Pinpoint the cell where the given text exists, returning its (X, Y) midpoint coordinate. 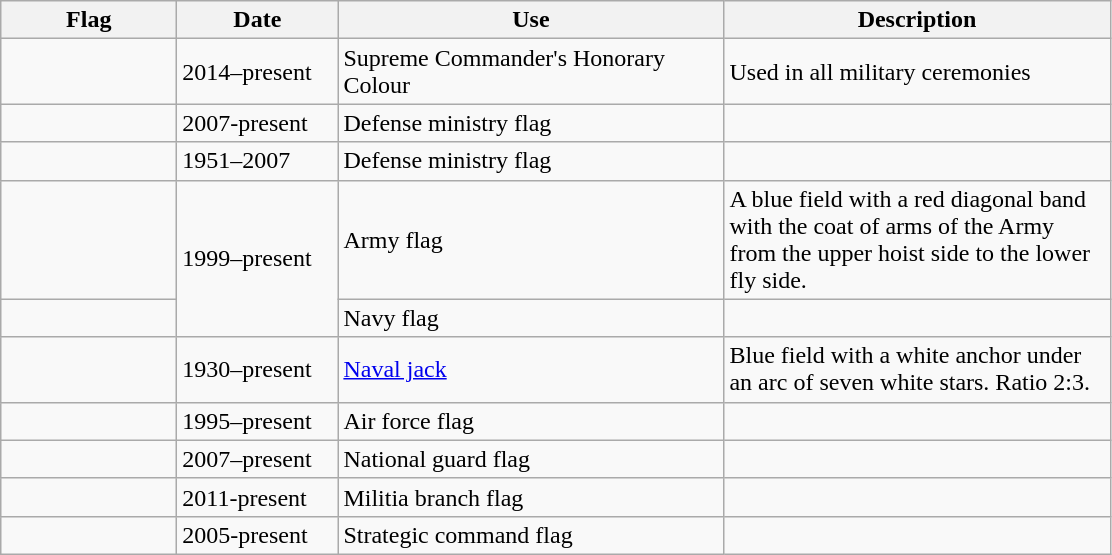
Blue field with a white anchor under an arc of seven white stars. Ratio 2:3. (917, 370)
Date (258, 20)
Navy flag (531, 318)
Used in all military ceremonies (917, 72)
2005-present (258, 535)
Militia branch flag (531, 497)
National guard flag (531, 459)
Use (531, 20)
Strategic command flag (531, 535)
1999–present (258, 258)
2007-present (258, 123)
2014–present (258, 72)
2011-present (258, 497)
Description (917, 20)
2007–present (258, 459)
Supreme Commander's Honorary Colour (531, 72)
Flag (89, 20)
1930–present (258, 370)
1951–2007 (258, 161)
A blue field with a red diagonal band with the coat of arms of the Army from the upper hoist side to the lower fly side. (917, 240)
Air force flag (531, 421)
Army flag (531, 240)
1995–present (258, 421)
Naval jack (531, 370)
